Provide the [X, Y] coordinate of the cell's center where the given text is located.  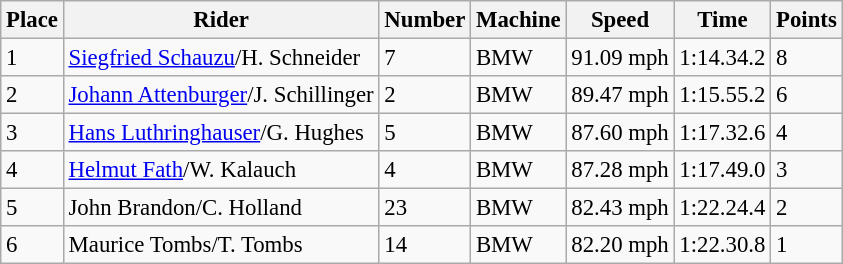
Siegfried Schauzu/H. Schneider [221, 58]
Johann Attenburger/J. Schillinger [221, 95]
1:22.24.4 [722, 208]
John Brandon/C. Holland [221, 208]
Place [32, 20]
1:17.32.6 [722, 133]
7 [425, 58]
Machine [518, 20]
Points [806, 20]
82.43 mph [620, 208]
Rider [221, 20]
82.20 mph [620, 245]
14 [425, 245]
87.28 mph [620, 170]
87.60 mph [620, 133]
Helmut Fath/W. Kalauch [221, 170]
1:14.34.2 [722, 58]
Speed [620, 20]
1:15.55.2 [722, 95]
91.09 mph [620, 58]
89.47 mph [620, 95]
Time [722, 20]
8 [806, 58]
Hans Luthringhauser/G. Hughes [221, 133]
1:17.49.0 [722, 170]
Maurice Tombs/T. Tombs [221, 245]
Number [425, 20]
1:22.30.8 [722, 245]
23 [425, 208]
